Search for the cell housing the specified text and yield its [X, Y] center coordinate. 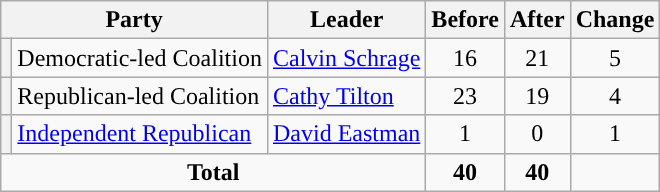
Before [466, 20]
21 [537, 58]
Republican-led Coalition [140, 96]
Change [615, 20]
23 [466, 96]
After [537, 20]
Total [214, 172]
David Eastman [346, 134]
Party [134, 20]
Democratic-led Coalition [140, 58]
19 [537, 96]
Calvin Schrage [346, 58]
0 [537, 134]
Cathy Tilton [346, 96]
5 [615, 58]
4 [615, 96]
Independent Republican [140, 134]
Leader [346, 20]
16 [466, 58]
